Return the [X, Y] coordinate for the center point of the cell that contains the specified text.  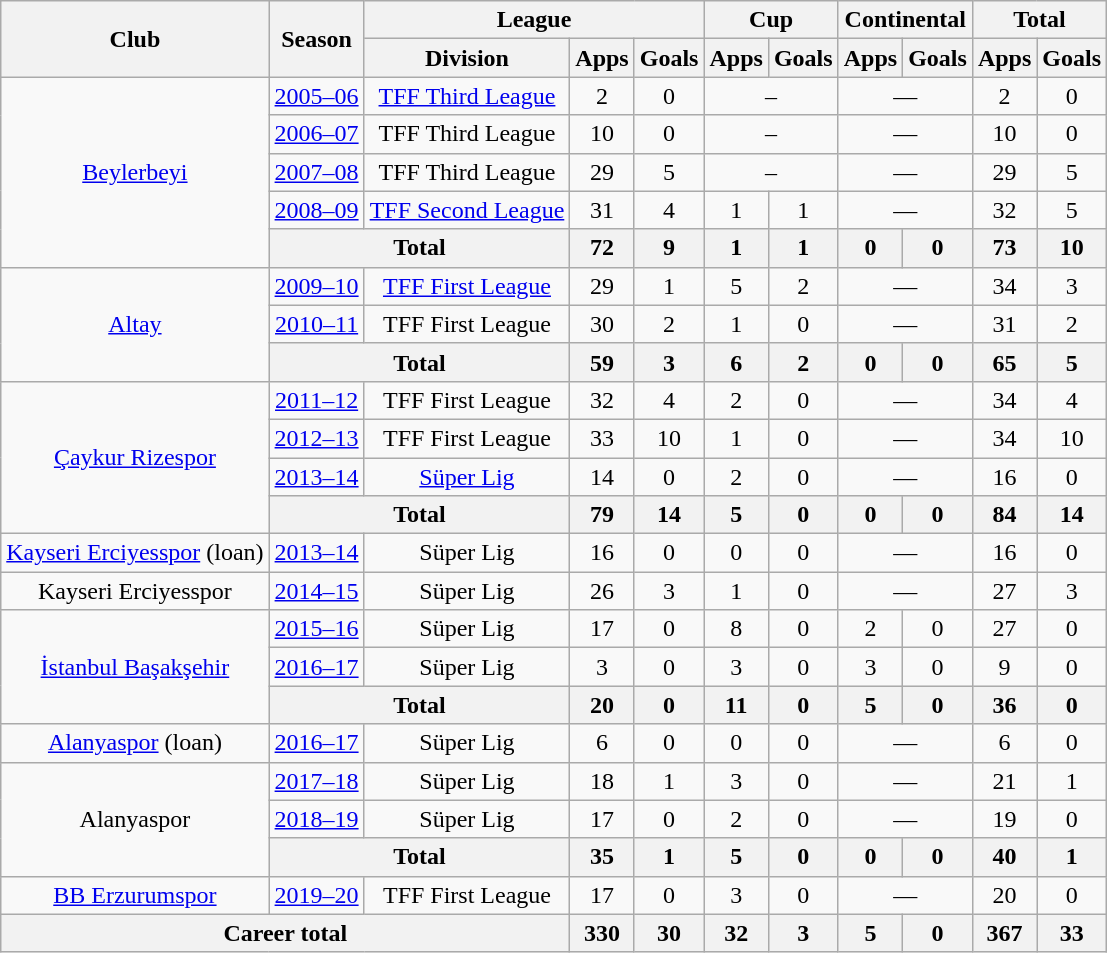
Alanyaspor [135, 819]
Continental [905, 20]
Division [467, 58]
2011–12 [316, 400]
367 [1004, 933]
2008–09 [316, 210]
Altay [135, 324]
İstanbul Başakşehir [135, 667]
2017–18 [316, 781]
21 [1004, 781]
2014–15 [316, 591]
Season [316, 39]
TFF Second League [467, 210]
2005–06 [316, 96]
59 [602, 362]
72 [602, 248]
8 [736, 629]
26 [602, 591]
Alanyaspor (loan) [135, 743]
18 [602, 781]
Kayseri Erciyesspor (loan) [135, 553]
Cup [771, 20]
11 [736, 705]
65 [1004, 362]
BB Erzurumspor [135, 895]
36 [1004, 705]
2018–19 [316, 819]
2006–07 [316, 134]
Kayseri Erciyesspor [135, 591]
Beylerbeyi [135, 172]
2019–20 [316, 895]
Career total [286, 933]
79 [602, 515]
2010–11 [316, 324]
League [534, 20]
84 [1004, 515]
Club [135, 39]
40 [1004, 857]
2007–08 [316, 172]
19 [1004, 819]
35 [602, 857]
2015–16 [316, 629]
330 [602, 933]
2009–10 [316, 286]
Çaykur Rizespor [135, 457]
73 [1004, 248]
2012–13 [316, 438]
